From the cell containing the given text, extract its center point as [X, Y] coordinate. 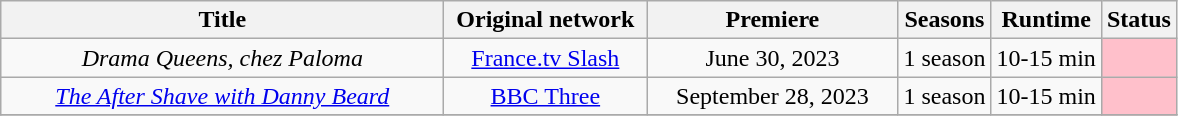
Premiere [772, 20]
Seasons [944, 20]
June 30, 2023 [772, 58]
Original network [546, 20]
Drama Queens, chez Paloma [222, 58]
September 28, 2023 [772, 96]
France.tv Slash [546, 58]
The After Shave with Danny Beard [222, 96]
Title [222, 20]
BBC Three [546, 96]
Status [1138, 20]
Runtime [1046, 20]
